Identify which cell holds the provided text, then report its (X, Y) central coordinate. 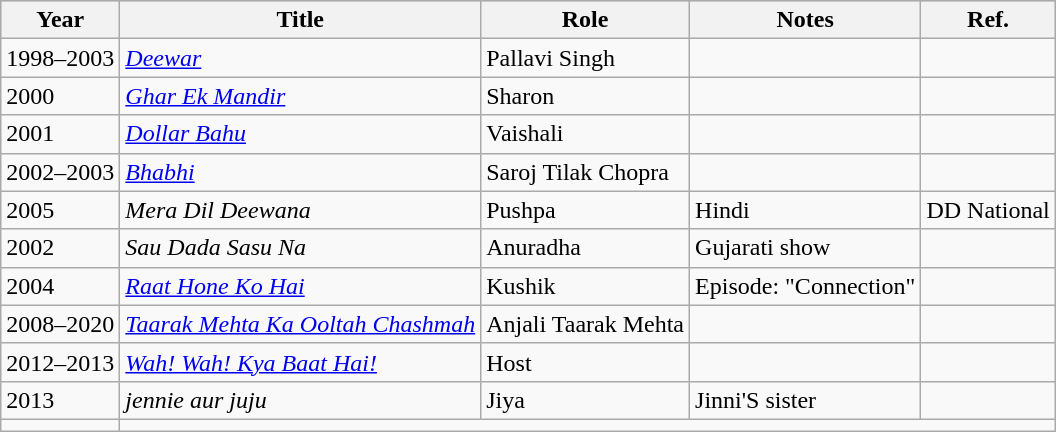
Sau Dada Sasu Na (300, 248)
Host (586, 362)
Bhabhi (300, 172)
Anjali Taarak Mehta (586, 324)
Notes (806, 20)
2000 (60, 96)
jennie aur juju (300, 400)
Role (586, 20)
Pallavi Singh (586, 58)
1998–2003 (60, 58)
2005 (60, 210)
Jinni'S sister (806, 400)
Gujarati show (806, 248)
Episode: "Connection" (806, 286)
Pushpa (586, 210)
Ghar Ek Mandir (300, 96)
2002 (60, 248)
Sharon (586, 96)
2008–2020 (60, 324)
2013 (60, 400)
2012–2013 (60, 362)
Raat Hone Ko Hai (300, 286)
Taarak Mehta Ka Ooltah Chashmah (300, 324)
Saroj Tilak Chopra (586, 172)
Mera Dil Deewana (300, 210)
Year (60, 20)
Vaishali (586, 134)
Ref. (988, 20)
Wah! Wah! Kya Baat Hai! (300, 362)
Dollar Bahu (300, 134)
2002–2003 (60, 172)
2001 (60, 134)
DD National (988, 210)
Title (300, 20)
Kushik (586, 286)
2004 (60, 286)
Deewar (300, 58)
Hindi (806, 210)
Anuradha (586, 248)
Jiya (586, 400)
